Find where the given text appears and provide that cell's center as (X, Y) coordinate. 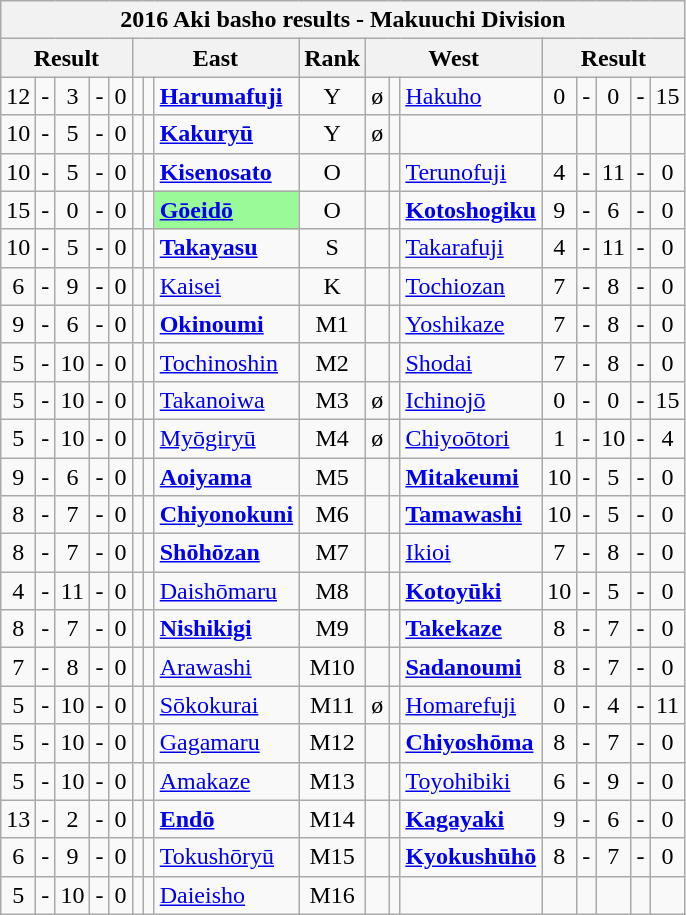
West (454, 58)
Daishōmaru (226, 591)
Takekaze (471, 629)
Terunofuji (471, 172)
M1 (332, 324)
S (332, 248)
2016 Aki basho results - Makuuchi Division (343, 20)
Shodai (471, 362)
Yoshikaze (471, 324)
Kaisei (226, 286)
M5 (332, 477)
Sadanoumi (471, 667)
Tokushōryū (226, 857)
Kakuryū (226, 134)
12 (18, 96)
M4 (332, 438)
Gagamaru (226, 743)
Toyohibiki (471, 781)
Kotoshogiku (471, 210)
M13 (332, 781)
Ikioi (471, 553)
Takarafuji (471, 248)
M14 (332, 819)
Chiyoōtori (471, 438)
M11 (332, 705)
Tamawashi (471, 515)
Rank (332, 58)
M16 (332, 895)
Ichinojō (471, 400)
Okinoumi (226, 324)
Endō (226, 819)
K (332, 286)
M9 (332, 629)
Daieisho (226, 895)
Hakuho (471, 96)
Chiyoshōma (471, 743)
1 (560, 438)
Arawashi (226, 667)
13 (18, 819)
M15 (332, 857)
Kyokushūhō (471, 857)
Nishikigi (226, 629)
M6 (332, 515)
M10 (332, 667)
3 (72, 96)
Gōeidō (226, 210)
Chiyonokuni (226, 515)
Kagayaki (471, 819)
Takanoiwa (226, 400)
Kotoyūki (471, 591)
Amakaze (226, 781)
Tochinoshin (226, 362)
Myōgiryū (226, 438)
Sōkokurai (226, 705)
East (216, 58)
Kisenosato (226, 172)
Takayasu (226, 248)
M12 (332, 743)
Harumafuji (226, 96)
Tochiozan (471, 286)
M2 (332, 362)
M8 (332, 591)
2 (72, 819)
Homarefuji (471, 705)
M3 (332, 400)
M7 (332, 553)
Shōhōzan (226, 553)
Aoiyama (226, 477)
Mitakeumi (471, 477)
